Scan for the cell matching the given text and deliver its [x, y] coordinate at center. 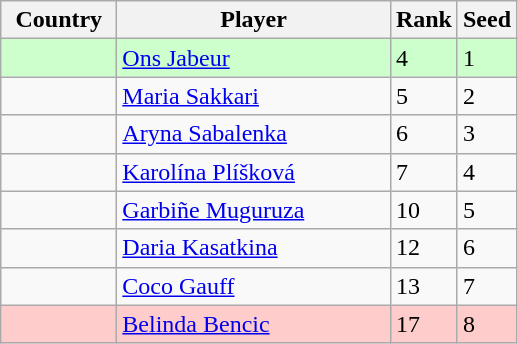
Garbiñe Muguruza [254, 210]
Player [254, 20]
3 [486, 134]
2 [486, 96]
8 [486, 324]
Ons Jabeur [254, 58]
10 [424, 210]
Aryna Sabalenka [254, 134]
Daria Kasatkina [254, 248]
13 [424, 286]
Seed [486, 20]
Karolína Plíšková [254, 172]
Rank [424, 20]
17 [424, 324]
12 [424, 248]
1 [486, 58]
Country [59, 20]
Belinda Bencic [254, 324]
Coco Gauff [254, 286]
Maria Sakkari [254, 96]
